Pinpoint the cell where the given text exists, returning its (x, y) midpoint coordinate. 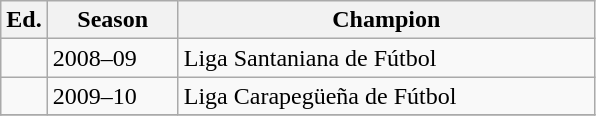
2009–10 (112, 96)
Season (112, 20)
Liga Carapegüeña de Fútbol (386, 96)
Ed. (24, 20)
2008–09 (112, 58)
Liga Santaniana de Fútbol (386, 58)
Champion (386, 20)
